Find where the given text appears and provide that cell's center as [X, Y] coordinate. 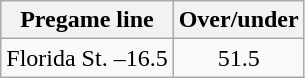
51.5 [238, 58]
Over/under [238, 20]
Florida St. –16.5 [87, 58]
Pregame line [87, 20]
